Pinpoint the cell where the given text exists, returning its [x, y] midpoint coordinate. 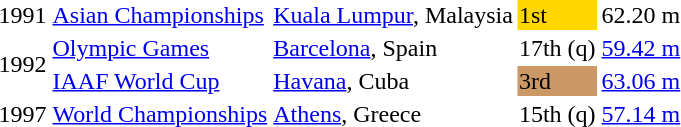
Barcelona, Spain [394, 48]
IAAF World Cup [160, 81]
3rd [557, 81]
Havana, Cuba [394, 81]
17th (q) [557, 48]
Kuala Lumpur, Malaysia [394, 15]
1st [557, 15]
Olympic Games [160, 48]
Asian Championships [160, 15]
